Extract the (X, Y) coordinate from the center of the cell holding the provided text.  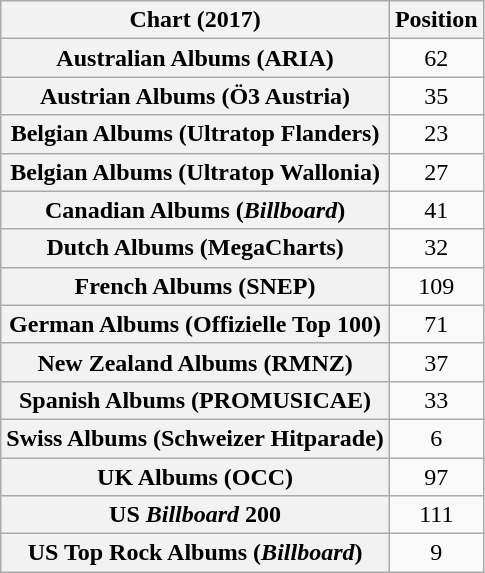
Spanish Albums (PROMUSICAE) (196, 400)
Chart (2017) (196, 20)
Dutch Albums (MegaCharts) (196, 248)
97 (436, 477)
Belgian Albums (Ultratop Flanders) (196, 134)
UK Albums (OCC) (196, 477)
23 (436, 134)
37 (436, 362)
6 (436, 438)
German Albums (Offizielle Top 100) (196, 324)
Swiss Albums (Schweizer Hitparade) (196, 438)
33 (436, 400)
US Top Rock Albums (Billboard) (196, 553)
Austrian Albums (Ö3 Austria) (196, 96)
9 (436, 553)
32 (436, 248)
Belgian Albums (Ultratop Wallonia) (196, 172)
111 (436, 515)
French Albums (SNEP) (196, 286)
35 (436, 96)
27 (436, 172)
US Billboard 200 (196, 515)
New Zealand Albums (RMNZ) (196, 362)
Position (436, 20)
71 (436, 324)
41 (436, 210)
Canadian Albums (Billboard) (196, 210)
62 (436, 58)
Australian Albums (ARIA) (196, 58)
109 (436, 286)
